Determine the [X, Y] coordinate at the center of the cell enclosing the given text.  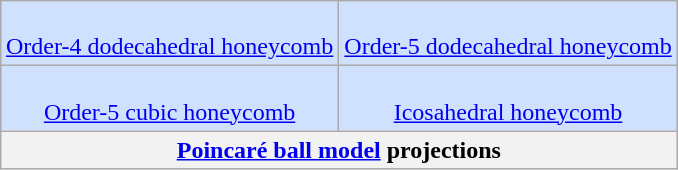
Order-4 dodecahedral honeycomb [169, 34]
Order-5 dodecahedral honeycomb [508, 34]
Order-5 cubic honeycomb [169, 98]
Poincaré ball model projections [338, 150]
Icosahedral honeycomb [508, 98]
